Pinpoint the cell where the given text exists, returning its (x, y) midpoint coordinate. 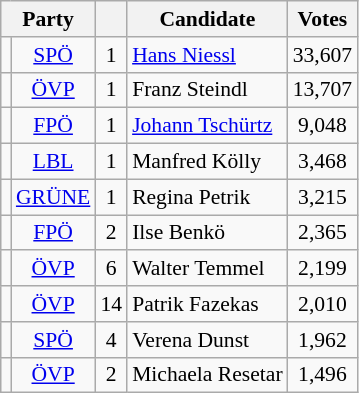
GRÜNE (53, 197)
13,707 (322, 90)
1,962 (322, 340)
6 (111, 269)
2,365 (322, 233)
Franz Steindl (208, 90)
Johann Tschürtz (208, 126)
Ilse Benkö (208, 233)
Regina Petrik (208, 197)
Votes (322, 19)
Walter Temmel (208, 269)
Hans Niessl (208, 55)
1,496 (322, 375)
Michaela Resetar (208, 375)
2,199 (322, 269)
Candidate (208, 19)
33,607 (322, 55)
9,048 (322, 126)
Party (48, 19)
4 (111, 340)
14 (111, 304)
Verena Dunst (208, 340)
3,468 (322, 162)
3,215 (322, 197)
LBL (53, 162)
Patrik Fazekas (208, 304)
2,010 (322, 304)
Manfred Kölly (208, 162)
